From the cell containing the given text, extract its center point as (X, Y) coordinate. 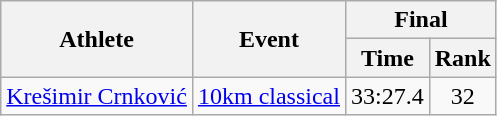
Rank (462, 58)
Event (268, 39)
Time (387, 58)
Athlete (97, 39)
Krešimir Crnković (97, 96)
33:27.4 (387, 96)
32 (462, 96)
10km classical (268, 96)
Final (420, 20)
